From the cell containing the given text, extract its center point as [X, Y] coordinate. 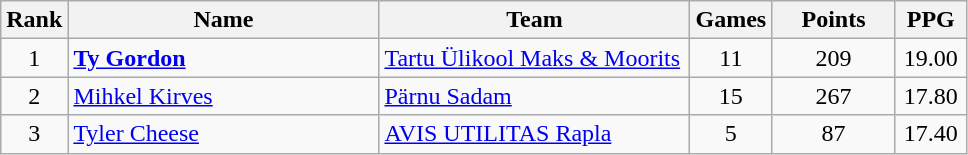
2 [34, 96]
Points [834, 20]
267 [834, 96]
3 [34, 134]
17.80 [930, 96]
Tyler Cheese [224, 134]
15 [731, 96]
Mihkel Kirves [224, 96]
AVIS UTILITAS Rapla [534, 134]
Games [731, 20]
Rank [34, 20]
1 [34, 58]
11 [731, 58]
87 [834, 134]
5 [731, 134]
Pärnu Sadam [534, 96]
17.40 [930, 134]
Name [224, 20]
19.00 [930, 58]
Tartu Ülikool Maks & Moorits [534, 58]
Ty Gordon [224, 58]
PPG [930, 20]
Team [534, 20]
209 [834, 58]
